Extract the (X, Y) coordinate from the center of the cell holding the provided text.  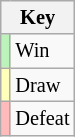
Win (42, 51)
Key (38, 17)
Defeat (42, 118)
Draw (42, 85)
